Detect which cell encompasses the target text, then output its (x, y) center coordinate. 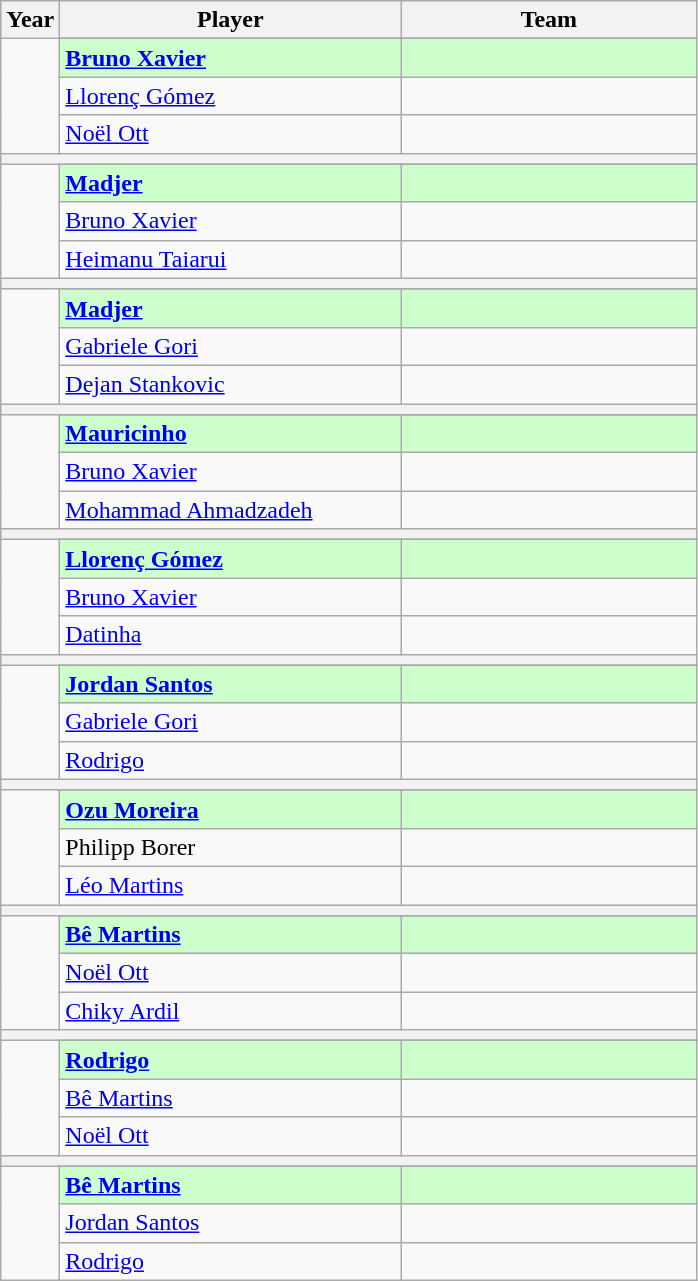
Mohammad Ahmadzadeh (230, 510)
Dejan Stankovic (230, 384)
Chiky Ardil (230, 1011)
Year (30, 20)
Ozu Moreira (230, 809)
Mauricinho (230, 434)
Player (230, 20)
Léo Martins (230, 885)
Philipp Borer (230, 847)
Datinha (230, 635)
Team (549, 20)
Heimanu Taiarui (230, 259)
